Capture the cell that displays the provided text and extract its (X, Y) central coordinate. 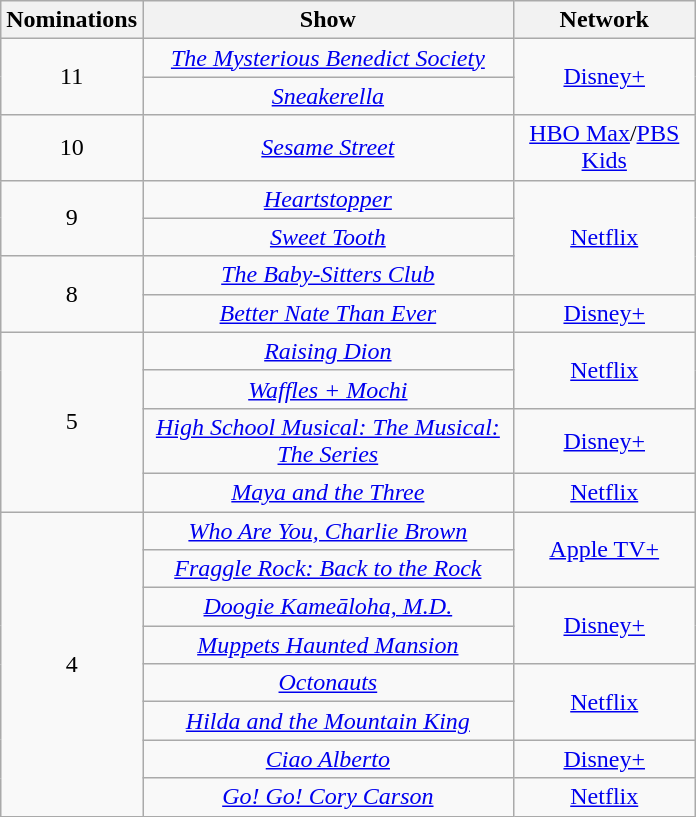
Better Nate Than Ever (328, 313)
Ciao Alberto (328, 759)
Sesame Street (328, 148)
Sweet Tooth (328, 237)
HBO Max/PBS Kids (604, 148)
8 (72, 294)
Doogie Kameāloha, M.D. (328, 607)
Heartstopper (328, 199)
Go! Go! Cory Carson (328, 797)
Raising Dion (328, 351)
9 (72, 218)
Who Are You, Charlie Brown (328, 531)
Nominations (72, 20)
The Mysterious Benedict Society (328, 58)
Fraggle Rock: Back to the Rock (328, 569)
Muppets Haunted Mansion (328, 645)
Maya and the Three (328, 492)
4 (72, 664)
Hilda and the Mountain King (328, 721)
11 (72, 77)
Sneakerella (328, 96)
High School Musical: The Musical: The Series (328, 440)
Apple TV+ (604, 550)
Waffles + Mochi (328, 389)
Network (604, 20)
10 (72, 148)
Octonauts (328, 683)
The Baby-Sitters Club (328, 275)
5 (72, 422)
Show (328, 20)
